Capture the cell that displays the provided text and extract its [x, y] central coordinate. 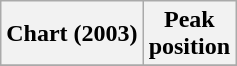
Peakposition [189, 34]
Chart (2003) [72, 34]
